Identify which cell holds the provided text, then report its (X, Y) central coordinate. 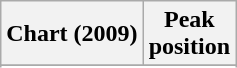
Peak position (189, 34)
Chart (2009) (72, 34)
